Return the [x, y] coordinate for the center point of the cell that contains the specified text.  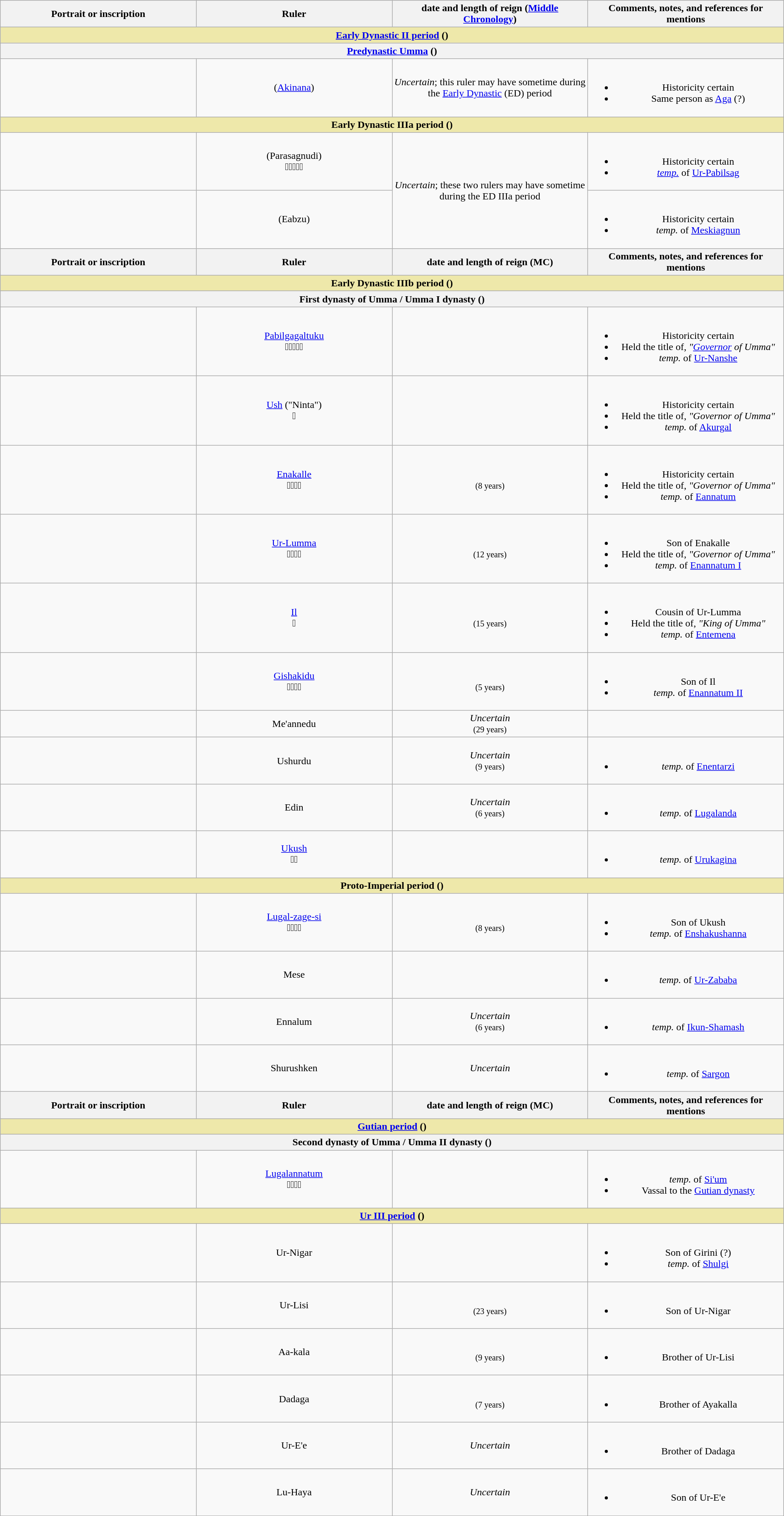
Uncertain(9 years) [490, 760]
Shurushken [294, 1068]
Ur-E'e [294, 1446]
Gishakidu𒄑𒊮𒆠𒄭 [294, 681]
Historicity certaintemp. of Ur-Pabilsag [686, 161]
Lu-Haya [294, 1492]
Il𒅍 [294, 618]
Son of EnakalleHeld the title of, "Governor of Umma"temp. of Enannatum I [686, 549]
Predynastic Umma () [392, 51]
Aa-kala [294, 1352]
Early Dynastic IIIb period () [392, 283]
Brother of Dadaga [686, 1446]
Ennalum [294, 1021]
Lugalannatum𒈗𒀭𒈾𒁺 [294, 1179]
Son of Ukushtemp. of Enshakushanna [686, 922]
Historicity certainSame person as Aga (?) [686, 88]
(15 years) [490, 618]
temp. of Si'umVassal to the Gutian dynasty [686, 1179]
Son of Iltemp. of Enannatum II [686, 681]
Son of Ur-Nigar [686, 1305]
Pabilgagaltuku𒉺𒉈𒅍𒃲𒌇 [294, 341]
Historicity certainHeld the title of, "Governor of Umma"temp. of Ur-Nanshe [686, 341]
Mese [294, 975]
Me'annedu [294, 724]
Early Dynastic IIIa period () [392, 125]
Historicity certaintemp. of Meskiagnun [686, 219]
(12 years) [490, 549]
Ur-Lisi [294, 1305]
Son of Girini (?)temp. of Shulgi [686, 1253]
Proto-Imperial period () [392, 885]
Enakalle𒂗𒀉𒆗𒇷 [294, 480]
Uncertain(29 years) [490, 724]
(Parasagnudi)𒉺𒉈𒅍𒃲𒌇 [294, 161]
Ur III period () [392, 1216]
temp. of Enentarzi [686, 760]
temp. of Urukagina [686, 854]
Cousin of Ur-LummaHeld the title of, "King of Umma"temp. of Entemena [686, 618]
Ukush𒌑𒌑 [294, 854]
Historicity certainHeld the title of, "Governor of Umma"temp. of Akurgal [686, 410]
Son of Ur-E'e [686, 1492]
(7 years) [490, 1398]
First dynasty of Umma / Umma I dynasty () [392, 299]
temp. of Lugalanda [686, 808]
temp. of Ur-Zababa [686, 975]
Uncertain; these two rulers may have sometime during the ED IIIa period [490, 190]
Early Dynastic II period () [392, 35]
(5 years) [490, 681]
Ur-Lumma𒌨𒀭𒈝𒂷 [294, 549]
Ushurdu [294, 760]
temp. of Sargon [686, 1068]
(9 years) [490, 1352]
(Eabzu) [294, 219]
(Akinana) [294, 88]
temp. of Ikun-Shamash [686, 1021]
date and length of reign (Middle Chronology) [490, 14]
Ush ("Ninta")𒍑 [294, 410]
Gutian period () [392, 1126]
Dadaga [294, 1398]
(23 years) [490, 1305]
Second dynasty of Umma / Umma II dynasty () [392, 1142]
Ur-Nigar [294, 1253]
Historicity certainHeld the title of, "Governor of Umma"temp. of Eannatum [686, 480]
Brother of Ur-Lisi [686, 1352]
Edin [294, 808]
Lugal-zage-si𒈗𒍠𒄀𒋛 [294, 922]
Brother of Ayakalla [686, 1398]
Uncertain; this ruler may have sometime during the Early Dynastic (ED) period [490, 88]
